Search for the cell housing the specified text and yield its [x, y] center coordinate. 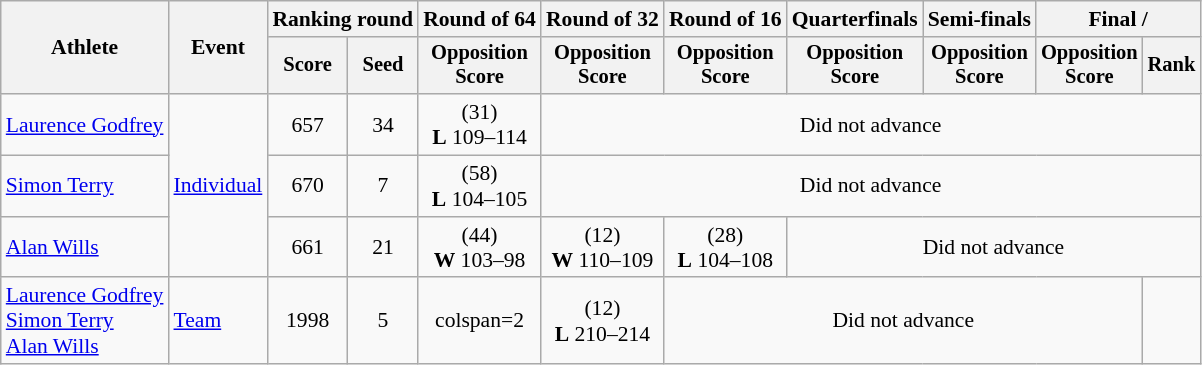
Event [218, 48]
Semi-finals [980, 19]
Individual [218, 186]
Score [308, 66]
670 [308, 186]
5 [383, 322]
Ranking round [342, 19]
661 [308, 248]
Quarterfinals [855, 19]
(28)L 104–108 [726, 248]
Simon Terry [85, 186]
7 [383, 186]
Team [218, 322]
Laurence GodfreySimon TerryAlan Wills [85, 322]
(44)W 103–98 [480, 248]
Seed [383, 66]
Round of 64 [480, 19]
colspan=2 [480, 322]
Athlete [85, 48]
(12)L 210–214 [602, 322]
34 [383, 124]
1998 [308, 322]
(12)W 110–109 [602, 248]
(58)L 104–105 [480, 186]
Round of 16 [726, 19]
(31)L 109–114 [480, 124]
Rank [1172, 66]
657 [308, 124]
Final / [1118, 19]
Laurence Godfrey [85, 124]
Alan Wills [85, 248]
Round of 32 [602, 19]
21 [383, 248]
